Extract the (x, y) coordinate from the center of the cell holding the provided text.  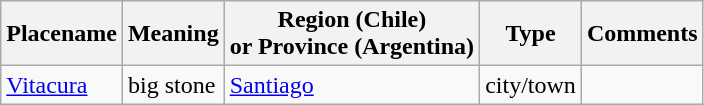
Santiago (352, 85)
Comments (642, 34)
Placename (62, 34)
Region (Chile)or Province (Argentina) (352, 34)
big stone (173, 85)
Meaning (173, 34)
Vitacura (62, 85)
Type (531, 34)
city/town (531, 85)
